Search for the cell housing the specified text and yield its [X, Y] center coordinate. 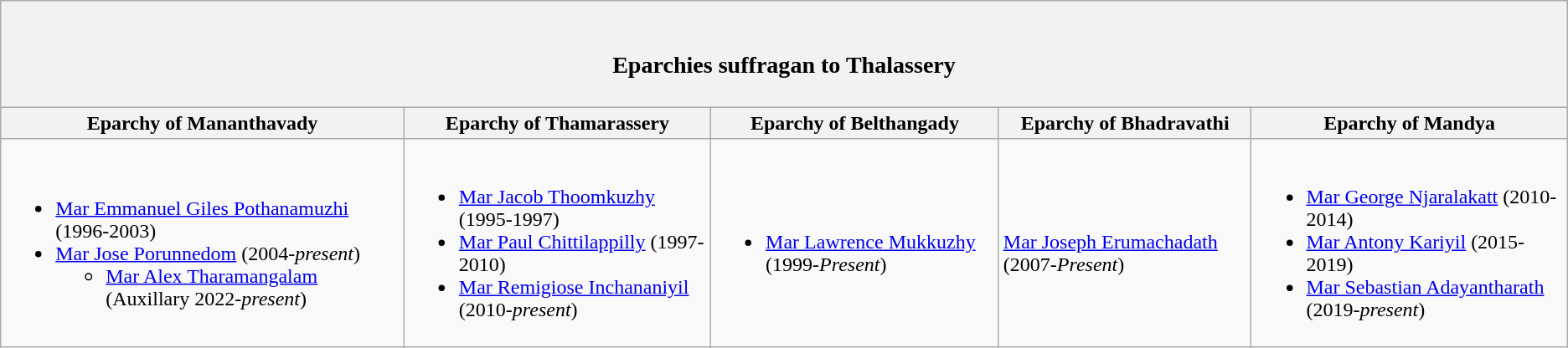
Mar Lawrence Mukkuzhy (1999-Present) [855, 243]
Eparchy of Bhadravathi [1125, 123]
Eparchies suffragan to Thalassery [784, 54]
Eparchy of Thamarassery [557, 123]
Mar Joseph Erumachadath (2007-Present) [1125, 243]
Eparchy of Mandya [1409, 123]
Mar Emmanuel Giles Pothanamuzhi (1996-2003) Mar Jose Porunnedom (2004-present) Mar Alex Tharamangalam (Auxillary 2022-present) [203, 243]
Mar George Njaralakatt (2010-2014)Mar Antony Kariyil (2015-2019)Mar Sebastian Adayantharath (2019-present) [1409, 243]
Mar Jacob Thoomkuzhy (1995-1997)Mar Paul Chittilappilly (1997-2010) Mar Remigiose Inchananiyil (2010-present) [557, 243]
Eparchy of Mananthavady [203, 123]
Eparchy of Belthangady [855, 123]
